Detect which cell encompasses the target text, then output its (X, Y) center coordinate. 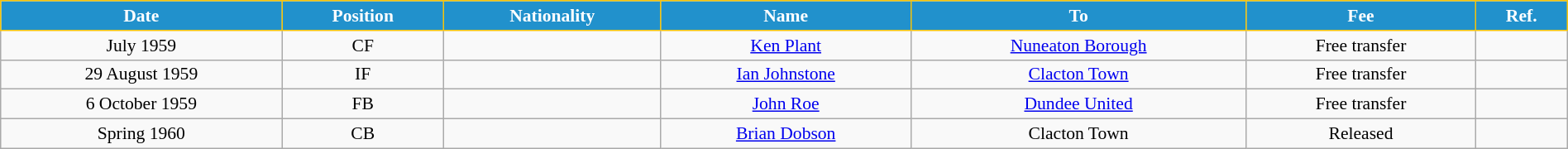
Ian Johnstone (786, 74)
Fee (1361, 16)
July 1959 (141, 46)
Released (1361, 134)
Nationality (552, 16)
CF (363, 46)
Ref. (1522, 16)
Ken Plant (786, 46)
CB (363, 134)
Brian Dobson (786, 134)
Spring 1960 (141, 134)
To (1078, 16)
John Roe (786, 104)
IF (363, 74)
29 August 1959 (141, 74)
Position (363, 16)
Date (141, 16)
Nuneaton Borough (1078, 46)
6 October 1959 (141, 104)
Dundee United (1078, 104)
Name (786, 16)
FB (363, 104)
